For the text-containing cell, return its midpoint in (x, y) coordinate format. 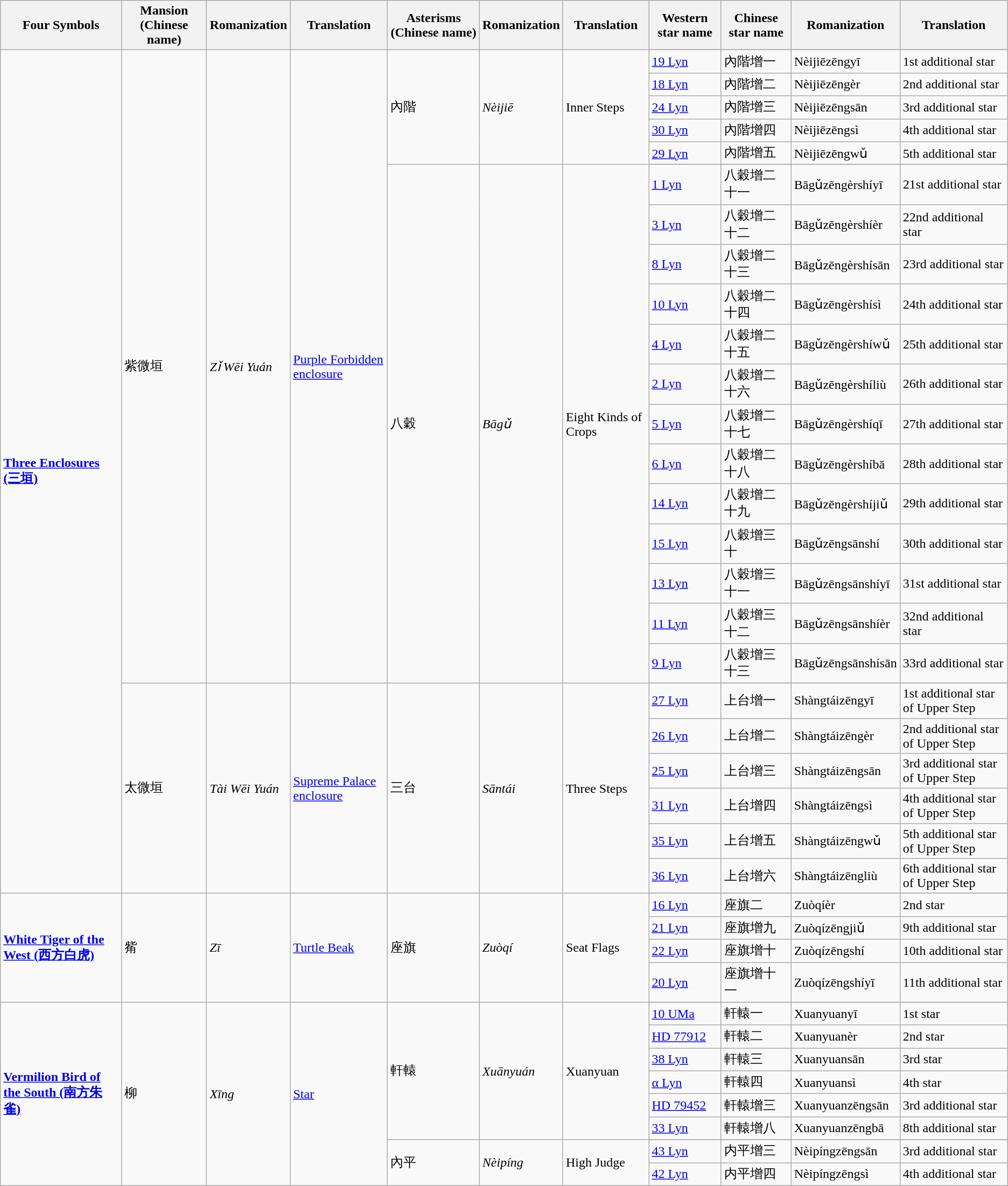
4th additional star of Upper Step (954, 806)
White Tiger of the West (西方白虎) (61, 948)
軒轅四 (756, 1083)
柳 (164, 1094)
八穀增二十一 (756, 185)
八穀增三十 (756, 543)
太微垣 (164, 788)
30th additional star (954, 543)
Nèijiēzēngèr (845, 84)
Zuòqí (521, 948)
3 Lyn (685, 225)
上台增三 (756, 771)
Seat Flags (606, 948)
α Lyn (685, 1083)
Supreme Palace enclosure (339, 788)
軒轅三 (756, 1060)
Bāgǔzēngèrshíliù (845, 384)
9th additional star (954, 927)
20 Lyn (685, 982)
八穀增二十二 (756, 225)
八穀增二十六 (756, 384)
軒轅一 (756, 1014)
28th additional star (954, 464)
HD 77912 (685, 1036)
Zuòqízēngjiǔ (845, 927)
Shàngtáizēngsì (845, 806)
Shàngtáizēngliù (845, 876)
上台增一 (756, 700)
Tài Wēi Yuán (249, 788)
22 Lyn (685, 951)
6 Lyn (685, 464)
18 Lyn (685, 84)
2nd additional star of Upper Step (954, 736)
43 Lyn (685, 1152)
4th star (954, 1083)
10 Lyn (685, 304)
Xuānyuán (521, 1071)
軒轅 (433, 1071)
36 Lyn (685, 876)
Zuòqízēngshí (845, 951)
Bāgǔzēngèrshíwǔ (845, 344)
33 Lyn (685, 1128)
3rd star (954, 1060)
内平增三 (756, 1152)
Bāgǔ (521, 424)
上台增五 (756, 841)
Zuòqíèr (845, 905)
Nèijiēzēngsān (845, 108)
觜 (164, 948)
Mansion (Chinese name) (164, 25)
5 Lyn (685, 424)
32nd additional star (954, 623)
Eight Kinds of Crops (606, 424)
內階增一 (756, 61)
21 Lyn (685, 927)
軒轅增八 (756, 1128)
25th additional star (954, 344)
3rd additional star of Upper Step (954, 771)
Bāgǔzēngsānshíèr (845, 623)
Bāgǔzēngèrshíqī (845, 424)
Xuanyuan (606, 1071)
Asterisms (Chinese name) (433, 25)
上台增四 (756, 806)
HD 79452 (685, 1105)
2nd additional star (954, 84)
2 Lyn (685, 384)
内平增四 (756, 1174)
Star (339, 1094)
Xuanyuanyī (845, 1014)
23rd additional star (954, 264)
42 Lyn (685, 1174)
24 Lyn (685, 108)
Bāgǔzēngèrshíjiǔ (845, 504)
軒轅增三 (756, 1105)
Nèijiē (521, 108)
Chinese star name (756, 25)
內階 (433, 108)
Xuanyuanzēngbā (845, 1128)
Zuòqízēngshíyī (845, 982)
Three Enclosures (三垣) (61, 472)
Nèijiēzēngsì (845, 130)
八穀增二十九 (756, 504)
軒轅二 (756, 1036)
Sāntái (521, 788)
Nèipíngzēngsì (845, 1174)
1st additional star of Upper Step (954, 700)
內階增五 (756, 153)
Nèipíng (521, 1162)
29 Lyn (685, 153)
26 Lyn (685, 736)
Xuanyuanèr (845, 1036)
Xuanyuanzēngsān (845, 1105)
11 Lyn (685, 623)
27 Lyn (685, 700)
Bāgǔzēngèrshísì (845, 304)
Bāgǔzēngèrshísān (845, 264)
上台增六 (756, 876)
Four Symbols (61, 25)
紫微垣 (164, 367)
八穀增二十八 (756, 464)
6th additional star of Upper Step (954, 876)
8 Lyn (685, 264)
33rd additional star (954, 663)
Inner Steps (606, 108)
Bāgǔzēngèrshíyī (845, 185)
Bāgǔzēngsānshí (845, 543)
5th additional star (954, 153)
座旗 (433, 948)
Turtle Beak (339, 948)
1st star (954, 1014)
Bāgǔzēngèrshíbā (845, 464)
Bāgǔzēngsānshísān (845, 663)
Shàngtáizēngwǔ (845, 841)
Shàngtáizēngsān (845, 771)
19 Lyn (685, 61)
內階增二 (756, 84)
13 Lyn (685, 583)
座旗二 (756, 905)
4 Lyn (685, 344)
座旗增十一 (756, 982)
Xuanyuansì (845, 1083)
9 Lyn (685, 663)
8th additional star (954, 1128)
八穀增二十五 (756, 344)
八穀增二十三 (756, 264)
31 Lyn (685, 806)
座旗增九 (756, 927)
三台 (433, 788)
八穀增三十二 (756, 623)
15 Lyn (685, 543)
30 Lyn (685, 130)
Nèijiēzēngwǔ (845, 153)
Purple Forbidden enclosure (339, 367)
Nèipíngzēngsān (845, 1152)
上台增二 (756, 736)
22nd additional star (954, 225)
Zǐ Wēi Yuán (249, 367)
Zī (249, 948)
Western star name (685, 25)
1 Lyn (685, 185)
31st additional star (954, 583)
Shàngtáizēngèr (845, 736)
Vermilion Bird of the South (南方朱雀) (61, 1094)
5th additional star of Upper Step (954, 841)
High Judge (606, 1162)
10th additional star (954, 951)
八穀增二十七 (756, 424)
1st additional star (954, 61)
26th additional star (954, 384)
38 Lyn (685, 1060)
21st additional star (954, 185)
35 Lyn (685, 841)
25 Lyn (685, 771)
27th additional star (954, 424)
內平 (433, 1162)
八穀 (433, 424)
座旗增十 (756, 951)
Shàngtáizēngyī (845, 700)
14 Lyn (685, 504)
八穀增三十三 (756, 663)
Bāgǔzēngèrshíèr (845, 225)
16 Lyn (685, 905)
八穀增三十一 (756, 583)
Xuanyuansān (845, 1060)
11th additional star (954, 982)
10 UMa (685, 1014)
29th additional star (954, 504)
內階增四 (756, 130)
Three Steps (606, 788)
八穀增二十四 (756, 304)
Xīng (249, 1094)
Bāgǔzēngsānshíyī (845, 583)
Nèijiēzēngyī (845, 61)
24th additional star (954, 304)
內階增三 (756, 108)
